Detect which cell encompasses the target text, then output its [X, Y] center coordinate. 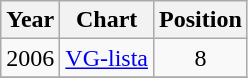
2006 [30, 58]
VG-lista [107, 58]
Chart [107, 20]
8 [201, 58]
Position [201, 20]
Year [30, 20]
